For the text-containing cell, return its midpoint in (X, Y) coordinate format. 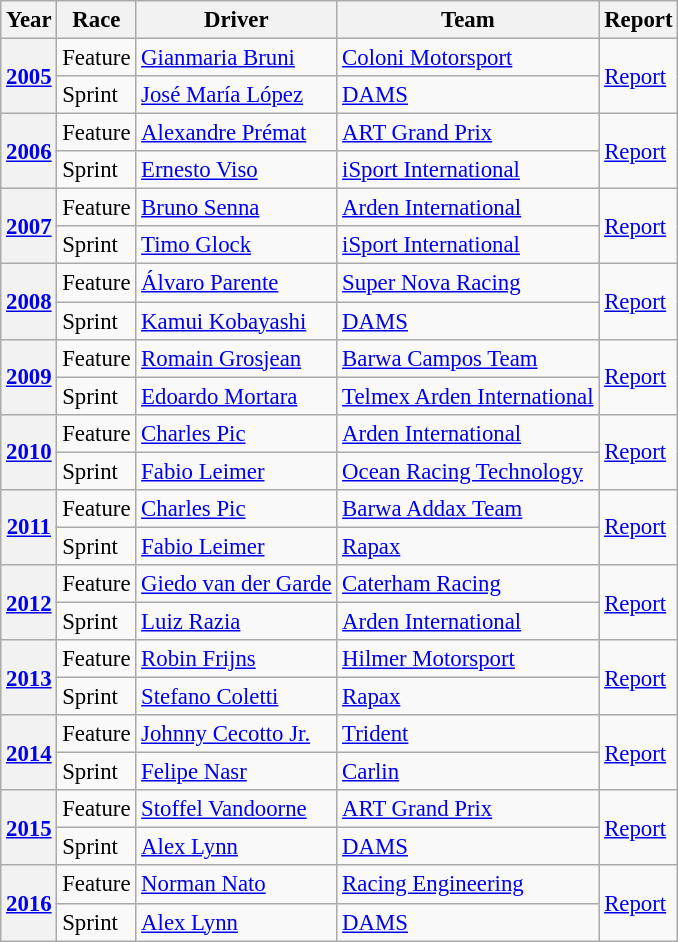
Stoffel Vandoorne (236, 809)
2009 (29, 376)
Bruno Senna (236, 208)
2015 (29, 828)
Racing Engineering (468, 885)
Telmex Arden International (468, 396)
Year (29, 20)
Stefano Coletti (236, 697)
Edoardo Mortara (236, 396)
Timo Glock (236, 245)
Caterham Racing (468, 584)
Norman Nato (236, 885)
2011 (29, 528)
Carlin (468, 772)
2007 (29, 226)
2016 (29, 904)
Luiz Razia (236, 621)
Álvaro Parente (236, 283)
2012 (29, 602)
Ernesto Viso (236, 170)
Giedo van der Garde (236, 584)
Kamui Kobayashi (236, 321)
Driver (236, 20)
Hilmer Motorsport (468, 659)
2005 (29, 76)
Gianmaria Bruni (236, 58)
Romain Grosjean (236, 358)
2008 (29, 302)
José María López (236, 95)
2014 (29, 752)
Race (96, 20)
Super Nova Racing (468, 283)
2013 (29, 678)
Team (468, 20)
Felipe Nasr (236, 772)
Johnny Cecotto Jr. (236, 734)
Robin Frijns (236, 659)
Coloni Motorsport (468, 58)
Barwa Addax Team (468, 509)
Ocean Racing Technology (468, 471)
2010 (29, 452)
Alexandre Prémat (236, 133)
Trident (468, 734)
Barwa Campos Team (468, 358)
2006 (29, 152)
